Capture the cell that displays the provided text and extract its [x, y] central coordinate. 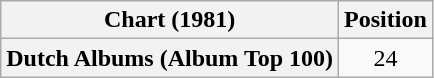
24 [386, 58]
Position [386, 20]
Chart (1981) [170, 20]
Dutch Albums (Album Top 100) [170, 58]
